Capture the cell that displays the provided text and extract its [X, Y] central coordinate. 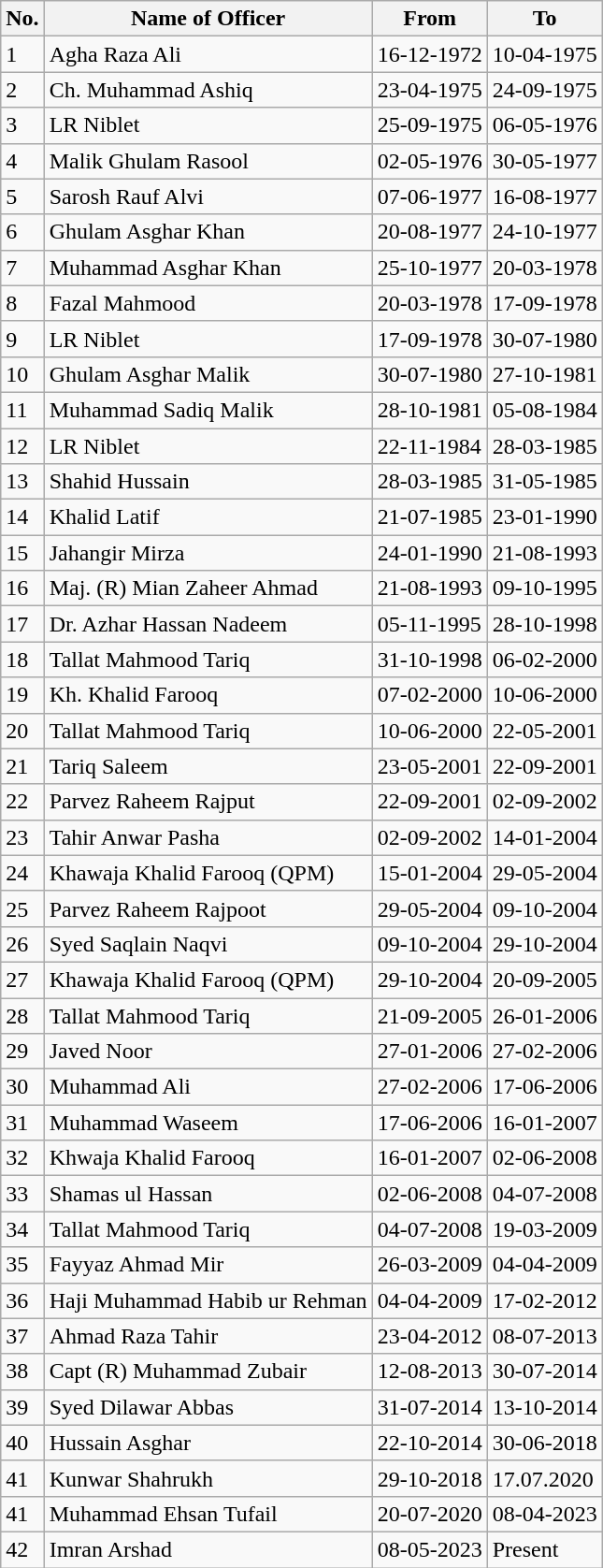
25 [22, 908]
24 [22, 873]
Muhammad Waseem [208, 1123]
20-09-2005 [544, 980]
Ghulam Asghar Malik [208, 374]
23 [22, 837]
No. [22, 19]
24-09-1975 [544, 90]
1 [22, 54]
14 [22, 517]
20 [22, 731]
Kh. Khalid Farooq [208, 695]
Khalid Latif [208, 517]
16-08-1977 [544, 196]
08-05-2023 [430, 1549]
Shahid Hussain [208, 482]
23-04-1975 [430, 90]
25-09-1975 [430, 125]
31-10-1998 [430, 660]
Muhammad Sadiq Malik [208, 410]
38 [22, 1372]
17-02-2012 [544, 1300]
14-01-2004 [544, 837]
26-01-2006 [544, 1015]
27-10-1981 [544, 374]
Parvez Raheem Rajpoot [208, 908]
15 [22, 553]
02-05-1976 [430, 161]
Khwaja Khalid Farooq [208, 1158]
34 [22, 1229]
9 [22, 339]
30-06-2018 [544, 1443]
Syed Dilawar Abbas [208, 1407]
13 [22, 482]
Malik Ghulam Rasool [208, 161]
23-05-2001 [430, 766]
Javed Noor [208, 1052]
6 [22, 232]
31 [22, 1123]
11 [22, 410]
31-05-1985 [544, 482]
05-11-1995 [430, 624]
Kunwar Shahrukh [208, 1478]
08-04-2023 [544, 1514]
18 [22, 660]
22-10-2014 [430, 1443]
22 [22, 802]
21-09-2005 [430, 1015]
19-03-2009 [544, 1229]
28 [22, 1015]
20-07-2020 [430, 1514]
Fayyaz Ahmad Mir [208, 1265]
07-06-1977 [430, 196]
Sarosh Rauf Alvi [208, 196]
Hussain Asghar [208, 1443]
24-01-1990 [430, 553]
12-08-2013 [430, 1372]
Parvez Raheem Rajput [208, 802]
Syed Saqlain Naqvi [208, 944]
30-05-1977 [544, 161]
42 [22, 1549]
40 [22, 1443]
12 [22, 446]
35 [22, 1265]
29-10-2018 [430, 1478]
32 [22, 1158]
24-10-1977 [544, 232]
16 [22, 588]
10-04-1975 [544, 54]
27-01-2006 [430, 1052]
16-12-1972 [430, 54]
39 [22, 1407]
33 [22, 1194]
3 [22, 125]
30-07-2014 [544, 1372]
4 [22, 161]
5 [22, 196]
Tariq Saleem [208, 766]
09-10-1995 [544, 588]
06-05-1976 [544, 125]
2 [22, 90]
17 [22, 624]
Agha Raza Ali [208, 54]
22-05-2001 [544, 731]
To [544, 19]
28-10-1998 [544, 624]
Jahangir Mirza [208, 553]
31-07-2014 [430, 1407]
Haji Muhammad Habib ur Rehman [208, 1300]
7 [22, 268]
Fazal Mahmood [208, 303]
Name of Officer [208, 19]
Muhammad Ali [208, 1087]
Ghulam Asghar Khan [208, 232]
27 [22, 980]
37 [22, 1336]
21-07-1985 [430, 517]
22-11-1984 [430, 446]
Dr. Azhar Hassan Nadeem [208, 624]
Ch. Muhammad Ashiq [208, 90]
From [430, 19]
07-02-2000 [430, 695]
Imran Arshad [208, 1549]
23-04-2012 [430, 1336]
21 [22, 766]
08-07-2013 [544, 1336]
29 [22, 1052]
36 [22, 1300]
Muhammad Ehsan Tufail [208, 1514]
05-08-1984 [544, 410]
15-01-2004 [430, 873]
23-01-1990 [544, 517]
28-10-1981 [430, 410]
Present [544, 1549]
30 [22, 1087]
Ahmad Raza Tahir [208, 1336]
Muhammad Asghar Khan [208, 268]
20-08-1977 [430, 232]
06-02-2000 [544, 660]
8 [22, 303]
Tahir Anwar Pasha [208, 837]
25-10-1977 [430, 268]
Capt (R) Muhammad Zubair [208, 1372]
10 [22, 374]
26-03-2009 [430, 1265]
19 [22, 695]
13-10-2014 [544, 1407]
26 [22, 944]
17.07.2020 [544, 1478]
Shamas ul Hassan [208, 1194]
Maj. (R) Mian Zaheer Ahmad [208, 588]
